Capture the cell that displays the provided text and extract its [x, y] central coordinate. 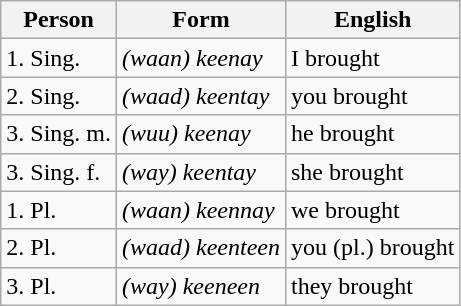
we brought [372, 210]
2. Sing. [59, 96]
1. Pl. [59, 210]
(wuu) keenay [202, 134]
3. Sing. f. [59, 172]
(waad) keenteen [202, 248]
you brought [372, 96]
1. Sing. [59, 58]
they brought [372, 286]
he brought [372, 134]
2. Pl. [59, 248]
you (pl.) brought [372, 248]
3. Pl. [59, 286]
(waad) keentay [202, 96]
Form [202, 20]
Person [59, 20]
(waan) keenay [202, 58]
(way) keeneen [202, 286]
English [372, 20]
(waan) keennay [202, 210]
I brought [372, 58]
(way) keentay [202, 172]
3. Sing. m. [59, 134]
she brought [372, 172]
